Return the (X, Y) coordinate for the center point of the cell that contains the specified text.  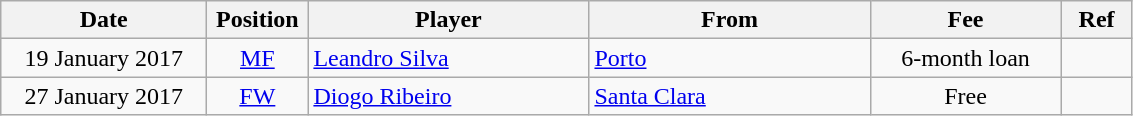
Position (258, 20)
Date (104, 20)
FW (258, 96)
6-month loan (966, 58)
MF (258, 58)
Free (966, 96)
Player (448, 20)
Santa Clara (730, 96)
From (730, 20)
Diogo Ribeiro (448, 96)
Leandro Silva (448, 58)
27 January 2017 (104, 96)
Porto (730, 58)
19 January 2017 (104, 58)
Ref (1096, 20)
Fee (966, 20)
